Return [x, y] of the center of cell containing provided text 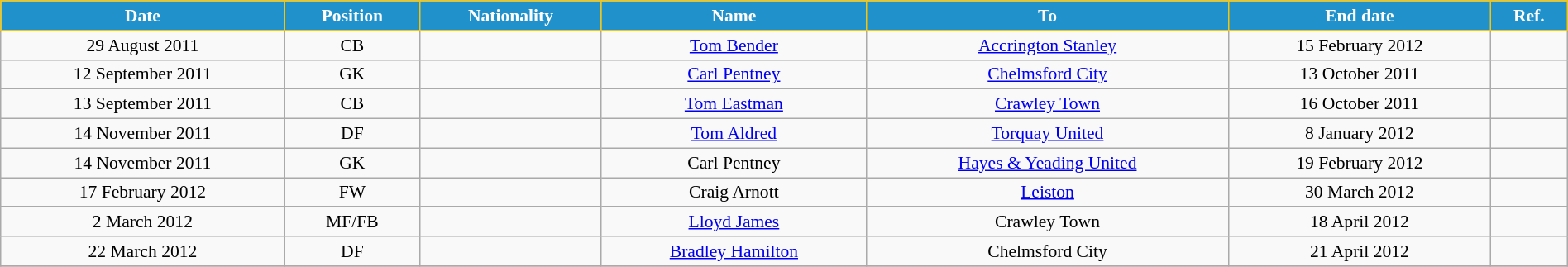
22 March 2012 [142, 251]
Ref. [1528, 16]
18 April 2012 [1360, 222]
Bradley Hamilton [734, 251]
29 August 2011 [142, 45]
End date [1360, 16]
16 October 2011 [1360, 104]
17 February 2012 [142, 193]
Lloyd James [734, 222]
2 March 2012 [142, 222]
FW [352, 193]
Leiston [1048, 193]
Craig Arnott [734, 193]
12 September 2011 [142, 74]
Torquay United [1048, 134]
Tom Bender [734, 45]
To [1048, 16]
21 April 2012 [1360, 251]
Date [142, 16]
Tom Aldred [734, 134]
Hayes & Yeading United [1048, 163]
19 February 2012 [1360, 163]
13 September 2011 [142, 104]
MF/FB [352, 222]
Tom Eastman [734, 104]
30 March 2012 [1360, 193]
8 January 2012 [1360, 134]
Accrington Stanley [1048, 45]
Position [352, 16]
Nationality [511, 16]
Name [734, 16]
13 October 2011 [1360, 74]
15 February 2012 [1360, 45]
